Output the [X, Y] coordinate of the center of the cell containing the given text.  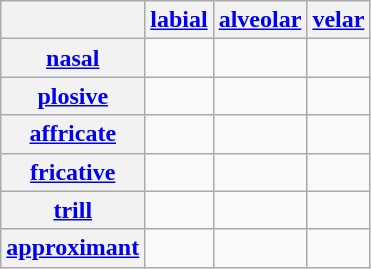
alveolar [260, 20]
approximant [73, 248]
nasal [73, 58]
velar [338, 20]
plosive [73, 96]
labial [179, 20]
trill [73, 210]
fricative [73, 172]
affricate [73, 134]
